For the text-containing cell, return its midpoint in (X, Y) coordinate format. 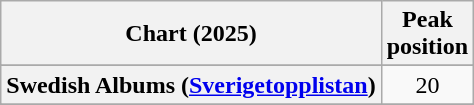
20 (427, 85)
Swedish Albums (Sverigetopplistan) (191, 85)
Peakposition (427, 34)
Chart (2025) (191, 34)
